Pinpoint the cell where the given text exists, returning its [X, Y] midpoint coordinate. 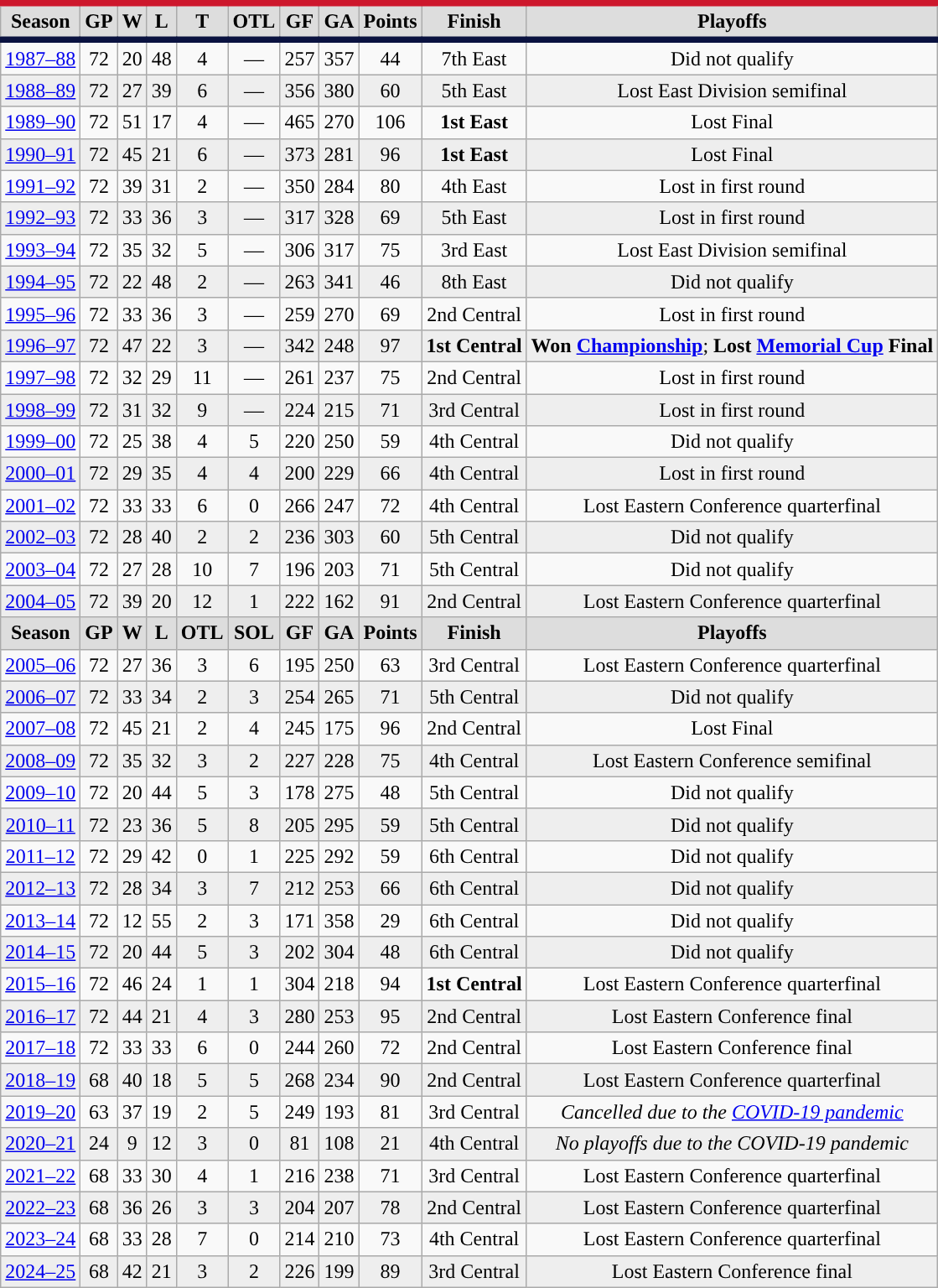
212 [300, 888]
30 [161, 1176]
73 [391, 1239]
94 [391, 984]
295 [339, 824]
465 [300, 122]
51 [132, 122]
2012–13 [40, 888]
214 [300, 1239]
91 [391, 601]
249 [300, 1112]
2008–09 [40, 761]
1997–98 [40, 377]
78 [391, 1207]
47 [132, 345]
226 [300, 1271]
196 [300, 569]
228 [339, 761]
1991–92 [40, 186]
356 [300, 91]
222 [300, 601]
195 [300, 665]
1987–88 [40, 57]
2021–22 [40, 1176]
229 [339, 474]
280 [300, 1016]
2000–01 [40, 474]
3rd East [474, 250]
236 [300, 538]
350 [300, 186]
171 [300, 920]
245 [300, 729]
2007–08 [40, 729]
247 [339, 506]
263 [300, 282]
205 [300, 824]
2011–12 [40, 856]
2005–06 [40, 665]
55 [161, 920]
Cancelled due to the COVID-19 pandemic [733, 1112]
97 [391, 345]
225 [300, 856]
373 [300, 154]
328 [339, 218]
10 [202, 569]
237 [339, 377]
193 [339, 1112]
8 [254, 824]
204 [300, 1207]
89 [391, 1271]
1993–94 [40, 250]
244 [300, 1048]
2015–16 [40, 984]
357 [339, 57]
2013–14 [40, 920]
2017–18 [40, 1048]
90 [391, 1080]
1995–96 [40, 314]
106 [391, 122]
216 [300, 1176]
265 [339, 697]
19 [161, 1112]
200 [300, 474]
202 [300, 953]
37 [132, 1112]
No playoffs due to the COVID-19 pandemic [733, 1144]
SOL [254, 633]
2020–21 [40, 1144]
260 [339, 1048]
220 [300, 442]
1994–95 [40, 282]
11 [202, 377]
2024–25 [40, 1271]
259 [300, 314]
2014–15 [40, 953]
306 [300, 250]
227 [300, 761]
2018–19 [40, 1080]
207 [339, 1207]
Lost Eastern Conference semifinal [733, 761]
248 [339, 345]
268 [300, 1080]
17 [161, 122]
26 [161, 1207]
162 [339, 601]
25 [132, 442]
203 [339, 569]
Won Championship; Lost Memorial Cup Final [733, 345]
210 [339, 1239]
1990–91 [40, 154]
380 [339, 91]
1992–93 [40, 218]
2010–11 [40, 824]
254 [300, 697]
281 [339, 154]
8th East [474, 282]
2001–02 [40, 506]
257 [300, 57]
80 [391, 186]
108 [339, 1144]
1988–89 [40, 91]
224 [300, 410]
215 [339, 410]
2002–03 [40, 538]
218 [339, 984]
2003–04 [40, 569]
175 [339, 729]
1996–97 [40, 345]
2022–23 [40, 1207]
T [202, 22]
23 [132, 824]
95 [391, 1016]
358 [339, 920]
1989–90 [40, 122]
238 [339, 1176]
38 [161, 442]
2006–07 [40, 697]
266 [300, 506]
275 [339, 792]
199 [339, 1271]
18 [161, 1080]
303 [339, 538]
292 [339, 856]
2019–20 [40, 1112]
2009–10 [40, 792]
284 [339, 186]
341 [339, 282]
2004–05 [40, 601]
7th East [474, 57]
234 [339, 1080]
342 [300, 345]
1999–00 [40, 442]
2016–17 [40, 1016]
2023–24 [40, 1239]
4th East [474, 186]
178 [300, 792]
1998–99 [40, 410]
261 [300, 377]
